Identify which cell holds the provided text, then report its [X, Y] central coordinate. 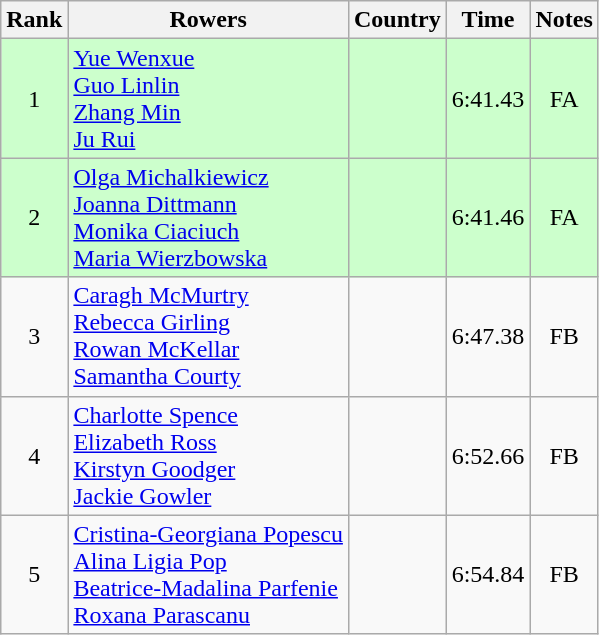
Caragh McMurtryRebecca GirlingRowan McKellarSamantha Courty [208, 336]
Rank [34, 20]
Charlotte SpenceElizabeth RossKirstyn GoodgerJackie Gowler [208, 456]
6:54.84 [488, 574]
5 [34, 574]
Notes [564, 20]
1 [34, 98]
Time [488, 20]
Olga MichalkiewiczJoanna DittmannMonika CiaciuchMaria Wierzbowska [208, 218]
Yue WenxueGuo LinlinZhang MinJu Rui [208, 98]
6:41.46 [488, 218]
4 [34, 456]
Rowers [208, 20]
3 [34, 336]
6:52.66 [488, 456]
6:41.43 [488, 98]
2 [34, 218]
Cristina-Georgiana PopescuAlina Ligia PopBeatrice-Madalina ParfenieRoxana Parascanu [208, 574]
Country [397, 20]
6:47.38 [488, 336]
